Find where the given text appears and provide that cell's center as (X, Y) coordinate. 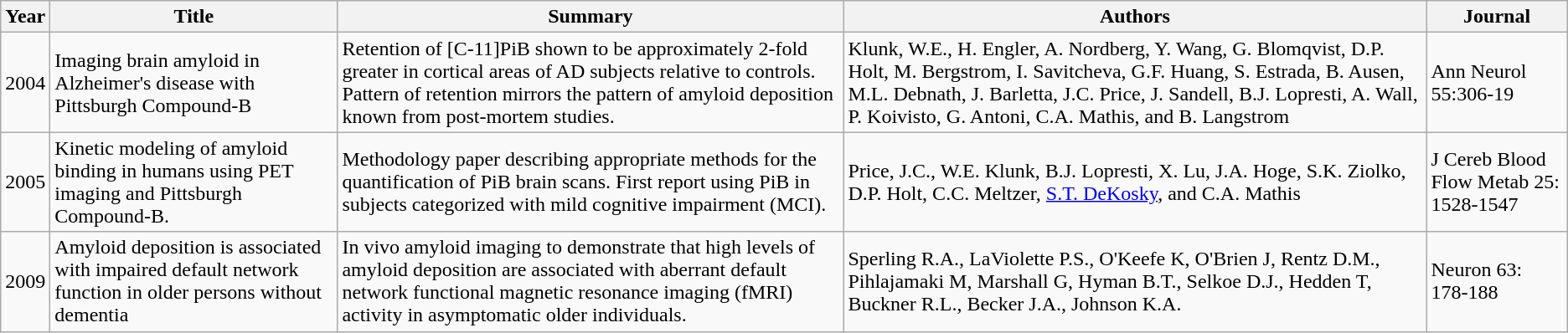
Summary (591, 17)
Neuron 63: 178-188 (1497, 281)
J Cereb Blood Flow Metab 25: 1528-1547 (1497, 182)
2004 (25, 82)
Year (25, 17)
Journal (1497, 17)
Price, J.C., W.E. Klunk, B.J. Lopresti, X. Lu, J.A. Hoge, S.K. Ziolko, D.P. Holt, C.C. Meltzer, S.T. DeKosky, and C.A. Mathis (1135, 182)
Imaging brain amyloid in Alzheimer's disease with Pittsburgh Compound-B (194, 82)
2005 (25, 182)
2009 (25, 281)
Title (194, 17)
Authors (1135, 17)
Ann Neurol 55:306-19 (1497, 82)
Kinetic modeling of amyloid binding in humans using PET imaging and Pittsburgh Compound-B. (194, 182)
Amyloid deposition is associated with impaired default network function in older persons without dementia (194, 281)
